Detect which cell encompasses the target text, then output its [x, y] center coordinate. 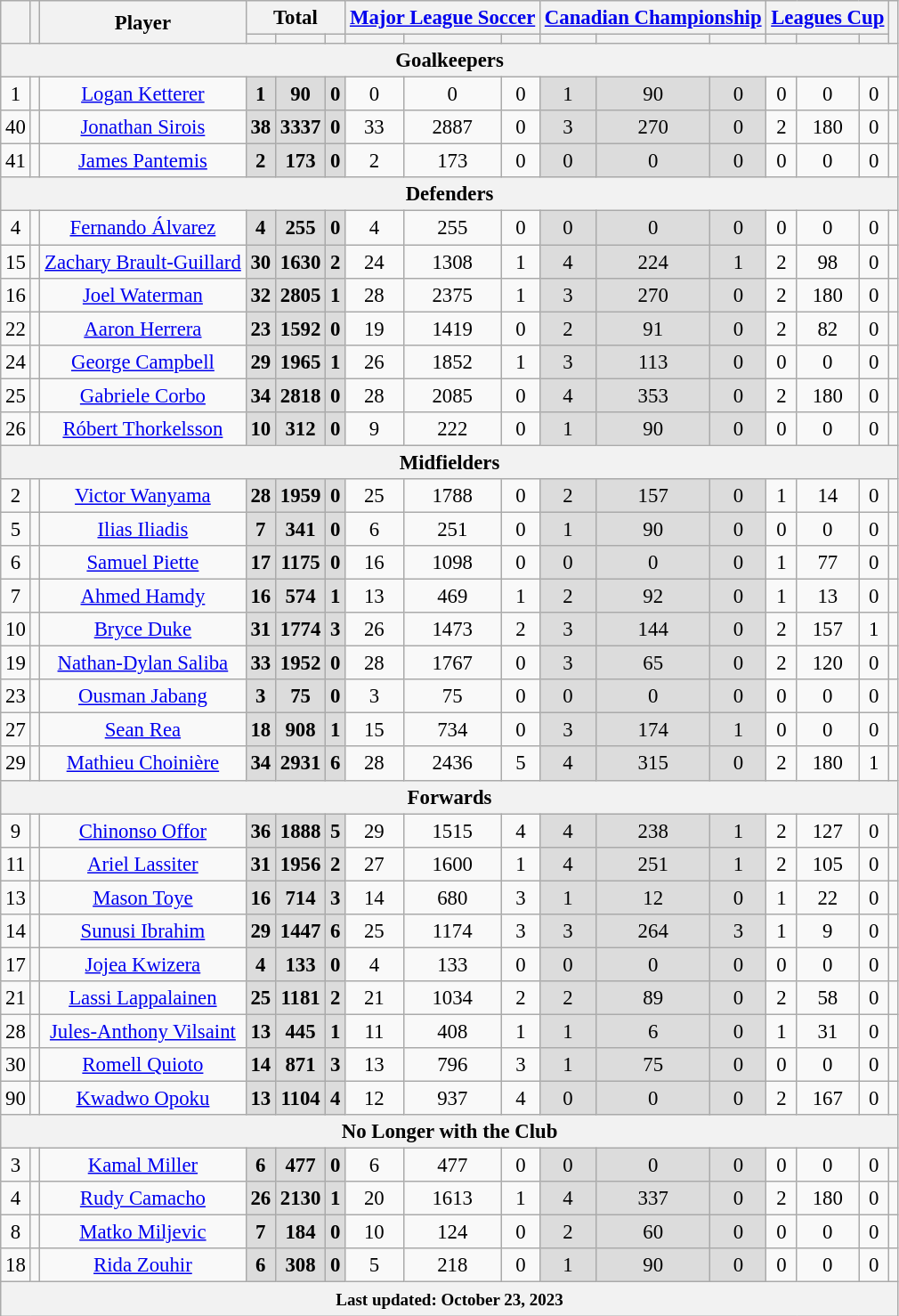
1613 [452, 1198]
Lassi Lappalainen [142, 998]
20 [375, 1198]
Jonathan Sirois [142, 127]
3337 [300, 127]
1959 [300, 496]
1515 [452, 831]
Joel Waterman [142, 295]
Rudy Camacho [142, 1198]
308 [300, 1265]
Midfielders [450, 462]
Ilias Iliadis [142, 529]
91 [653, 329]
222 [452, 429]
574 [300, 597]
Player [142, 22]
105 [828, 864]
Major League Soccer [443, 18]
174 [653, 730]
Defenders [450, 195]
Róbert Thorkelsson [142, 429]
Ousman Jabang [142, 696]
796 [452, 1065]
Total [296, 18]
127 [828, 831]
312 [300, 429]
1473 [452, 630]
2931 [300, 764]
124 [452, 1232]
89 [653, 998]
469 [452, 597]
238 [653, 831]
Forwards [450, 797]
224 [653, 262]
Goalkeepers [450, 61]
Last updated: October 23, 2023 [450, 1299]
315 [653, 764]
Ariel Lassiter [142, 864]
Chinonso Offor [142, 831]
1952 [300, 663]
1034 [452, 998]
Romell Quioto [142, 1065]
1630 [300, 262]
Jules-Anthony Vilsaint [142, 1031]
408 [452, 1031]
1308 [452, 262]
1104 [300, 1099]
908 [300, 730]
Rida Zouhir [142, 1265]
144 [653, 630]
Aaron Herrera [142, 329]
2887 [452, 127]
Nathan-Dylan Saliba [142, 663]
680 [452, 898]
60 [653, 1232]
40 [16, 127]
65 [653, 663]
92 [653, 597]
38 [260, 127]
1419 [452, 329]
734 [452, 730]
77 [828, 563]
Fernando Álvarez [142, 228]
41 [16, 161]
2805 [300, 295]
1174 [452, 931]
113 [653, 361]
264 [653, 931]
2085 [452, 395]
1788 [452, 496]
36 [260, 831]
8 [16, 1232]
Zachary Brault-Guillard [142, 262]
James Pantemis [142, 161]
1600 [452, 864]
714 [300, 898]
Gabriele Corbo [142, 395]
Leagues Cup [828, 18]
120 [828, 663]
167 [828, 1099]
Samuel Piette [142, 563]
341 [300, 529]
1447 [300, 931]
1767 [452, 663]
Mason Toye [142, 898]
82 [828, 329]
1956 [300, 864]
1852 [452, 361]
Mathieu Choinière [142, 764]
Kwadwo Opoku [142, 1099]
Canadian Championship [653, 18]
353 [653, 395]
Logan Ketterer [142, 94]
871 [300, 1065]
1888 [300, 831]
1965 [300, 361]
1592 [300, 329]
184 [300, 1232]
1175 [300, 563]
98 [828, 262]
937 [452, 1099]
1774 [300, 630]
Jojea Kwizera [142, 964]
Kamal Miller [142, 1166]
2375 [452, 295]
2436 [452, 764]
Ahmed Hamdy [142, 597]
2130 [300, 1198]
No Longer with the Club [450, 1132]
1098 [452, 563]
337 [653, 1198]
Sean Rea [142, 730]
445 [300, 1031]
58 [828, 998]
Victor Wanyama [142, 496]
Matko Miljevic [142, 1232]
Bryce Duke [142, 630]
2818 [300, 395]
218 [452, 1265]
32 [260, 295]
Sunusi Ibrahim [142, 931]
George Campbell [142, 361]
1181 [300, 998]
